Return the [x, y] coordinate for the center point of the cell that contains the specified text.  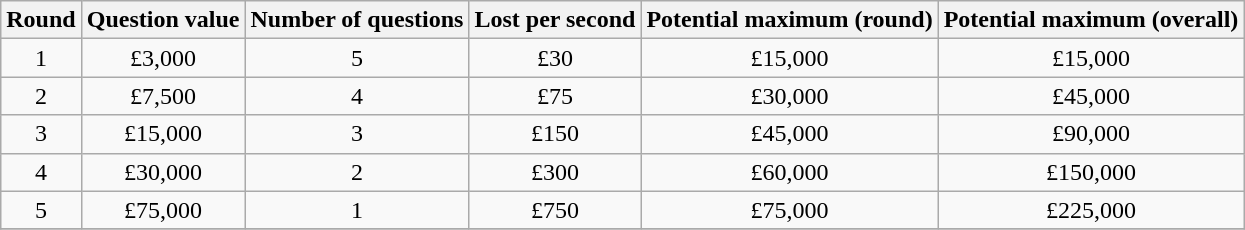
£150,000 [1091, 172]
£90,000 [1091, 134]
Question value [163, 20]
Number of questions [357, 20]
£75 [555, 96]
£60,000 [790, 172]
£150 [555, 134]
£7,500 [163, 96]
£3,000 [163, 58]
Round [41, 20]
Potential maximum (round) [790, 20]
Lost per second [555, 20]
£750 [555, 210]
£225,000 [1091, 210]
£300 [555, 172]
Potential maximum (overall) [1091, 20]
£30 [555, 58]
